Extract the (x, y) coordinate from the center of the cell holding the provided text.  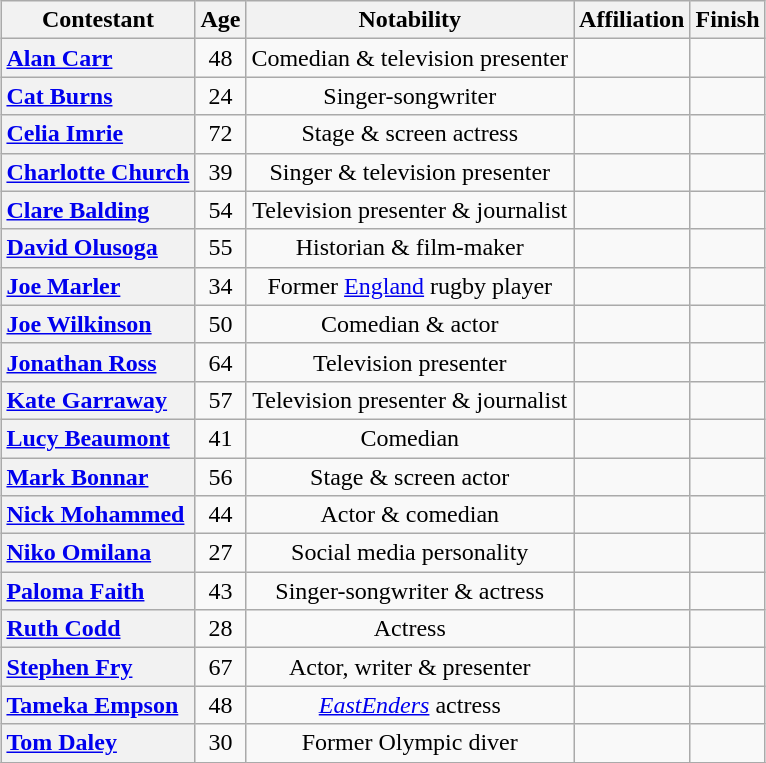
Age (220, 20)
Comedian (410, 438)
Television presenter (410, 362)
Contestant (98, 20)
41 (220, 438)
55 (220, 248)
Niko Omilana (98, 553)
Singer & television presenter (410, 172)
Historian & film-maker (410, 248)
27 (220, 553)
Tameka Empson (98, 705)
57 (220, 400)
54 (220, 210)
Joe Wilkinson (98, 324)
Stephen Fry (98, 667)
Social media personality (410, 553)
Finish (728, 20)
Clare Balding (98, 210)
Charlotte Church (98, 172)
Celia Imrie (98, 134)
Affiliation (632, 20)
Nick Mohammed (98, 515)
Singer-songwriter (410, 96)
34 (220, 286)
EastEnders actress (410, 705)
David Olusoga (98, 248)
67 (220, 667)
28 (220, 629)
Jonathan Ross (98, 362)
Joe Marler (98, 286)
30 (220, 743)
72 (220, 134)
56 (220, 477)
Stage & screen actor (410, 477)
Cat Burns (98, 96)
39 (220, 172)
Actor, writer & presenter (410, 667)
Mark Bonnar (98, 477)
44 (220, 515)
Tom Daley (98, 743)
Actress (410, 629)
Singer-songwriter & actress (410, 591)
Actor & comedian (410, 515)
Comedian & actor (410, 324)
24 (220, 96)
43 (220, 591)
64 (220, 362)
Kate Garraway (98, 400)
Former England rugby player (410, 286)
Lucy Beaumont (98, 438)
Former Olympic diver (410, 743)
50 (220, 324)
Notability (410, 20)
Paloma Faith (98, 591)
Alan Carr (98, 58)
Stage & screen actress (410, 134)
Comedian & television presenter (410, 58)
Ruth Codd (98, 629)
